For the text-containing cell, return its midpoint in [x, y] coordinate format. 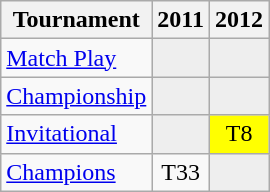
Championship [76, 96]
T8 [240, 134]
2012 [240, 20]
Tournament [76, 20]
Champions [76, 172]
T33 [181, 172]
Match Play [76, 58]
2011 [181, 20]
Invitational [76, 134]
